Return the (x, y) coordinate for the center point of the cell that contains the specified text.  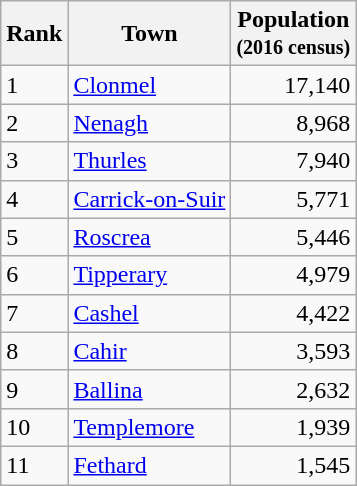
Clonmel (150, 85)
9 (34, 389)
17,140 (294, 85)
5,446 (294, 237)
1,545 (294, 465)
8,968 (294, 123)
Fethard (150, 465)
2 (34, 123)
8 (34, 351)
1,939 (294, 427)
Nenagh (150, 123)
Cahir (150, 351)
5,771 (294, 199)
7 (34, 313)
4,422 (294, 313)
5 (34, 237)
Cashel (150, 313)
Ballina (150, 389)
4 (34, 199)
Town (150, 34)
Carrick-on-Suir (150, 199)
Rank (34, 34)
Tipperary (150, 275)
4,979 (294, 275)
10 (34, 427)
7,940 (294, 161)
2,632 (294, 389)
1 (34, 85)
11 (34, 465)
Population(2016 census) (294, 34)
3,593 (294, 351)
Thurles (150, 161)
Roscrea (150, 237)
3 (34, 161)
6 (34, 275)
Templemore (150, 427)
